Find where the given text appears and provide that cell's center as [x, y] coordinate. 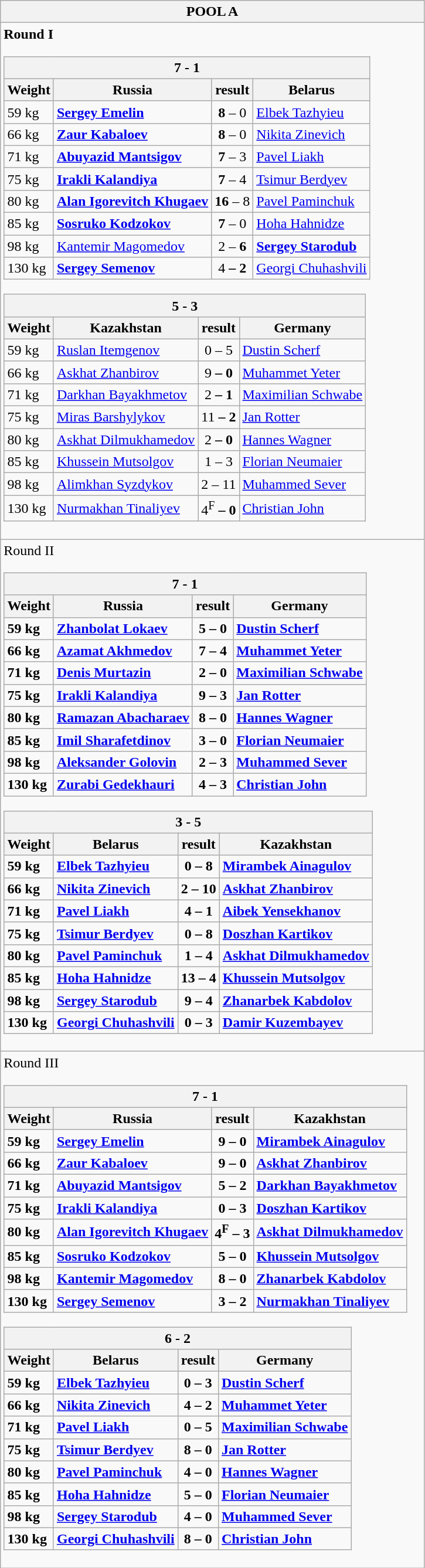
1 – 3 [219, 462]
Zhanbolat Lokaev [123, 628]
2 – 1 [219, 394]
4 – 1 [198, 911]
4F – 3 [232, 1232]
POOL A [212, 12]
6 - 2 [178, 1338]
Ramazan Abacharaev [123, 717]
Miras Barshylykov [125, 417]
Azamat Akhmedov [123, 651]
16 – 8 [232, 201]
2 – 3 [212, 762]
5 - 3 [185, 305]
1 – 4 [198, 955]
11 – 2 [219, 417]
13 – 4 [198, 978]
2 – 10 [198, 889]
9 – 4 [198, 1001]
4F – 0 [219, 509]
Alimkhan Syzdykov [125, 484]
3 – 0 [212, 740]
7 – 0 [232, 224]
5 – 2 [232, 1185]
2 – 11 [219, 484]
4 – 3 [212, 784]
3 - 5 [188, 822]
7 – 3 [232, 157]
Damir Kuzembayev [295, 1023]
Zurabi Gedekhauri [123, 784]
Aleksander Golovin [123, 762]
Denis Murtazin [123, 673]
Aibek Yensekhanov [295, 911]
Ruslan Itemgenov [125, 350]
2 – 6 [232, 246]
3 – 2 [232, 1301]
Imil Sharafetdinov [123, 740]
9 – 3 [212, 695]
